Scan for the cell matching the given text and deliver its (X, Y) coordinate at center. 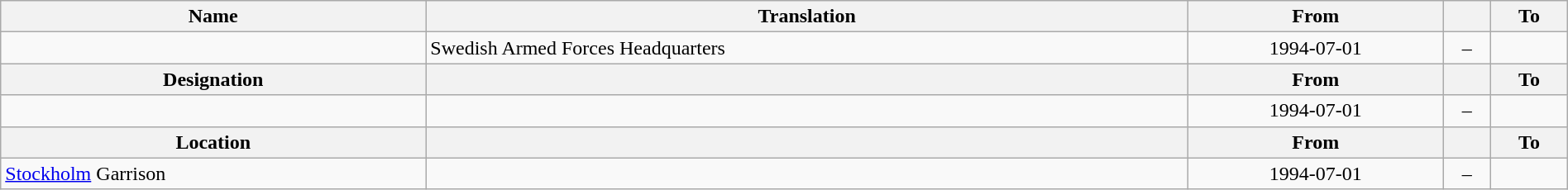
Translation (807, 17)
Designation (213, 79)
Stockholm Garrison (213, 173)
Name (213, 17)
Location (213, 142)
Swedish Armed Forces Headquarters (807, 48)
